Output the [X, Y] coordinate of the center of the cell containing the given text.  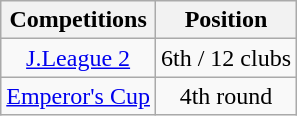
6th / 12 clubs [226, 58]
4th round [226, 96]
J.League 2 [78, 58]
Emperor's Cup [78, 96]
Competitions [78, 20]
Position [226, 20]
